Extract the [x, y] coordinate from the center of the cell holding the provided text.  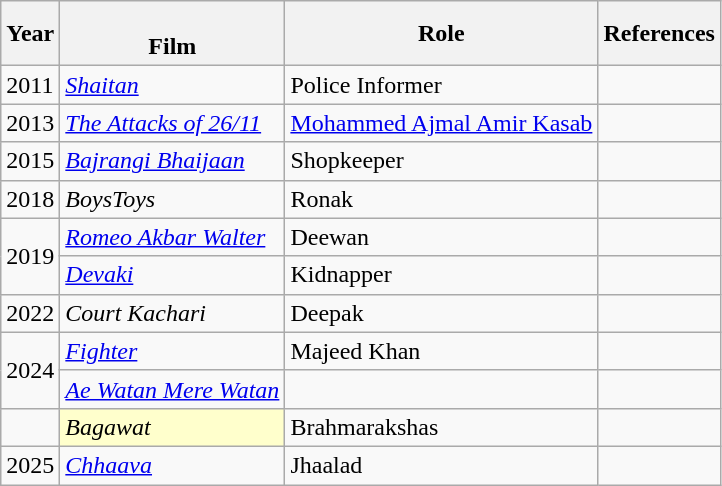
Role [442, 34]
Mohammed Ajmal Amir Kasab [442, 123]
Romeo Akbar Walter [172, 237]
Bagawat [172, 427]
Ae Watan Mere Watan [172, 389]
Shopkeeper [442, 161]
2013 [30, 123]
Year [30, 34]
BoysToys [172, 199]
Police Informer [442, 85]
Devaki [172, 275]
The Attacks of 26/11 [172, 123]
2025 [30, 465]
Chhaava [172, 465]
Kidnapper [442, 275]
Majeed Khan [442, 351]
2018 [30, 199]
2024 [30, 370]
Fighter [172, 351]
Shaitan [172, 85]
Brahmarakshas [442, 427]
References [660, 34]
Bajrangi Bhaijaan [172, 161]
Court Kachari [172, 313]
Film [172, 34]
2022 [30, 313]
2019 [30, 256]
Jhaalad [442, 465]
2011 [30, 85]
Deewan [442, 237]
Ronak [442, 199]
Deepak [442, 313]
2015 [30, 161]
